Scan for the cell matching the given text and deliver its (X, Y) coordinate at center. 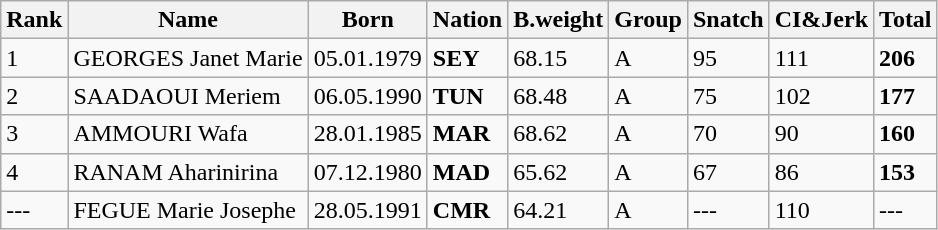
75 (728, 96)
Group (648, 20)
2 (34, 96)
CMR (467, 210)
111 (821, 58)
SAADAOUI Meriem (188, 96)
MAR (467, 134)
Name (188, 20)
86 (821, 172)
68.62 (558, 134)
90 (821, 134)
Rank (34, 20)
64.21 (558, 210)
05.01.1979 (368, 58)
153 (906, 172)
AMMOURI Wafa (188, 134)
3 (34, 134)
B.weight (558, 20)
FEGUE Marie Josephe (188, 210)
177 (906, 96)
68.48 (558, 96)
95 (728, 58)
68.15 (558, 58)
102 (821, 96)
1 (34, 58)
Snatch (728, 20)
SEY (467, 58)
RANAM Aharinirina (188, 172)
Nation (467, 20)
Born (368, 20)
28.01.1985 (368, 134)
28.05.1991 (368, 210)
TUN (467, 96)
07.12.1980 (368, 172)
GEORGES Janet Marie (188, 58)
70 (728, 134)
CI&Jerk (821, 20)
67 (728, 172)
110 (821, 210)
06.05.1990 (368, 96)
206 (906, 58)
65.62 (558, 172)
MAD (467, 172)
Total (906, 20)
4 (34, 172)
160 (906, 134)
